Output the [X, Y] coordinate of the center of the cell containing the given text.  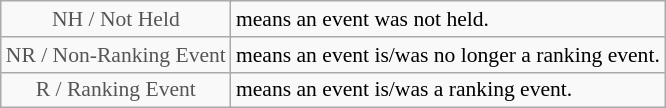
means an event is/was a ranking event. [448, 90]
NH / Not Held [116, 19]
R / Ranking Event [116, 90]
NR / Non-Ranking Event [116, 55]
means an event was not held. [448, 19]
means an event is/was no longer a ranking event. [448, 55]
